Return [x, y] of the center of cell containing provided text 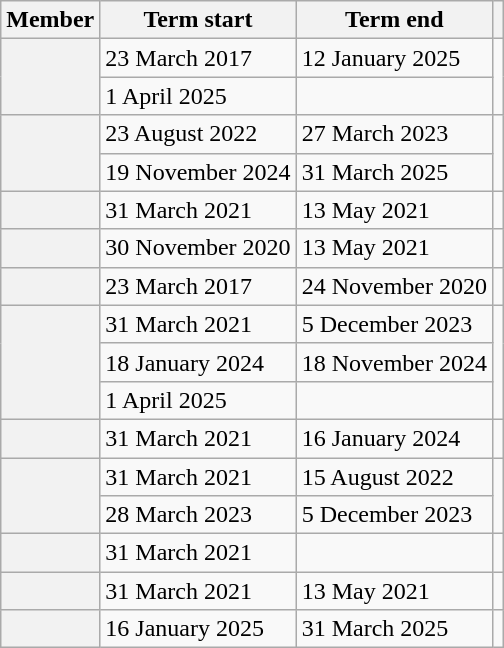
19 November 2024 [198, 172]
30 November 2020 [198, 248]
12 January 2025 [394, 58]
27 March 2023 [394, 134]
18 January 2024 [198, 362]
Term start [198, 20]
16 January 2024 [394, 438]
28 March 2023 [198, 515]
24 November 2020 [394, 286]
16 January 2025 [198, 629]
Member [50, 20]
Term end [394, 20]
23 August 2022 [198, 134]
18 November 2024 [394, 362]
15 August 2022 [394, 477]
